Return the (x, y) coordinate for the center point of the cell that contains the specified text.  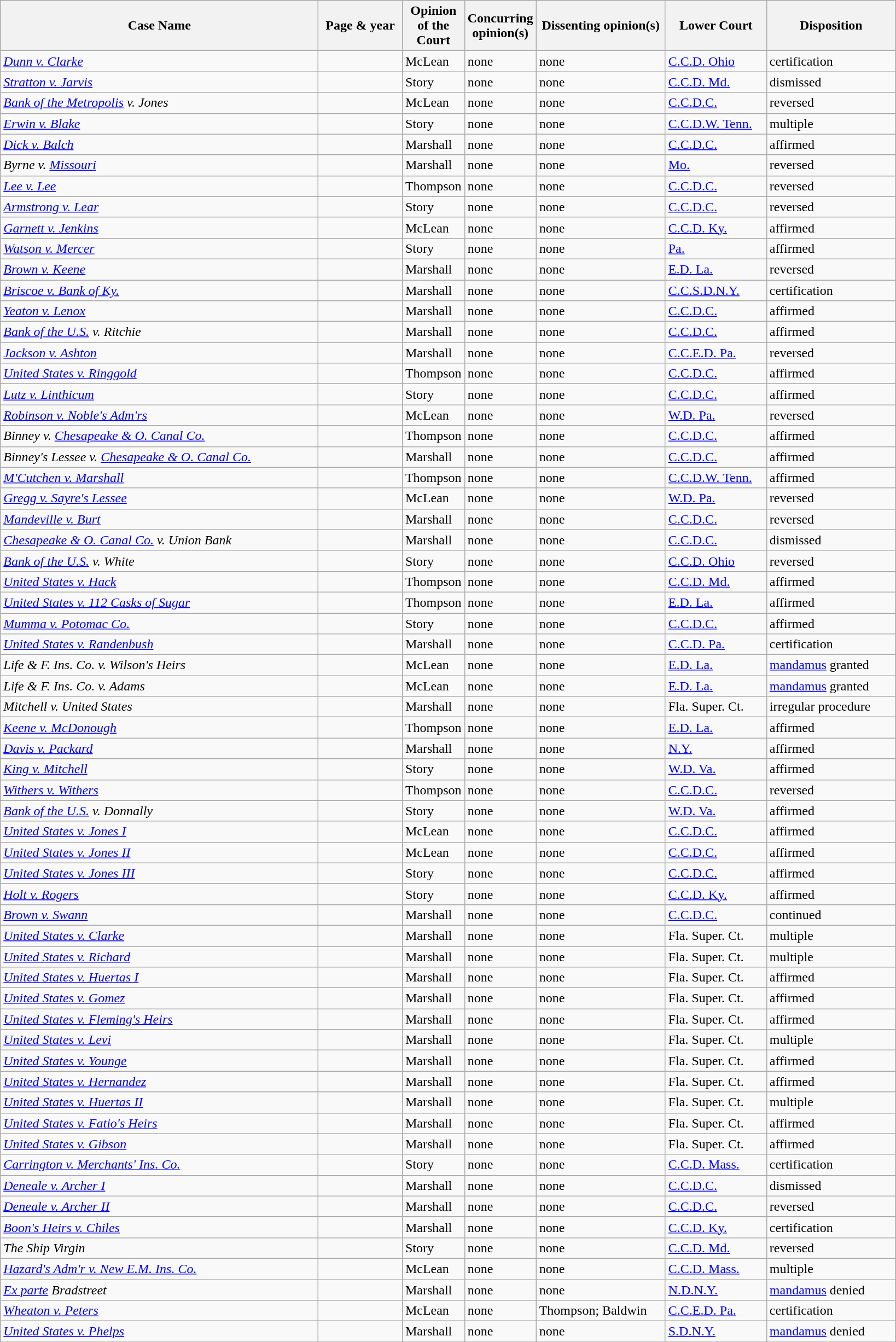
Stratton v. Jarvis (160, 82)
Life & F. Ins. Co. v. Adams (160, 686)
United States v. Jones I (160, 832)
Deneale v. Archer I (160, 1186)
Erwin v. Blake (160, 124)
United States v. Clarke (160, 936)
Dunn v. Clarke (160, 61)
Keene v. McDonough (160, 728)
United States v. Hernandez (160, 1082)
M'Cutchen v. Marshall (160, 478)
Mumma v. Potomac Co. (160, 623)
Chesapeake & O. Canal Co. v. Union Bank (160, 540)
Dick v. Balch (160, 144)
Brown v. Keene (160, 269)
C.C.S.D.N.Y. (715, 291)
Pa. (715, 248)
Holt v. Rogers (160, 894)
C.C.D. Pa. (715, 644)
Brown v. Swann (160, 915)
Withers v. Withers (160, 790)
Jackson v. Ashton (160, 353)
Lee v. Lee (160, 186)
Binney v. Chesapeake & O. Canal Co. (160, 436)
Lutz v. Linthicum (160, 394)
Bank of the Metropolis v. Jones (160, 103)
continued (831, 915)
United States v. Gibson (160, 1144)
irregular procedure (831, 707)
United States v. Fatio's Heirs (160, 1123)
S.D.N.Y. (715, 1332)
United States v. Randenbush (160, 644)
Garnett v. Jenkins (160, 228)
Case Name (160, 26)
Life & F. Ins. Co. v. Wilson's Heirs (160, 665)
King v. Mitchell (160, 769)
Davis v. Packard (160, 748)
United States v. Hack (160, 582)
United States v. Huertas II (160, 1102)
Mandeville v. Burt (160, 519)
Disposition (831, 26)
Bank of the U.S. v. Donnally (160, 811)
United States v. Phelps (160, 1332)
United States v. Jones III (160, 873)
United States v. Fleming's Heirs (160, 1019)
United States v. Levi (160, 1040)
N.D.N.Y. (715, 1289)
Dissenting opinion(s) (601, 26)
Binney's Lessee v. Chesapeake & O. Canal Co. (160, 457)
Mitchell v. United States (160, 707)
Gregg v. Sayre's Lessee (160, 498)
N.Y. (715, 748)
United States v. Ringgold (160, 374)
Ex parte Bradstreet (160, 1289)
United States v. Younge (160, 1061)
Yeaton v. Lenox (160, 311)
Mo. (715, 165)
Briscoe v. Bank of Ky. (160, 291)
United States v. Gomez (160, 998)
Thompson; Baldwin (601, 1311)
Page & year (360, 26)
United States v. Richard (160, 957)
Armstrong v. Lear (160, 207)
Carrington v. Merchants' Ins. Co. (160, 1165)
United States v. Jones II (160, 852)
Boon's Heirs v. Chiles (160, 1227)
Wheaton v. Peters (160, 1311)
Lower Court (715, 26)
Deneale v. Archer II (160, 1206)
Opinion of the Court (433, 26)
Byrne v. Missouri (160, 165)
United States v. Huertas I (160, 978)
The Ship Virgin (160, 1248)
Concurring opinion(s) (500, 26)
Bank of the U.S. v. White (160, 561)
United States v. 112 Casks of Sugar (160, 602)
Hazard's Adm'r v. New E.M. Ins. Co. (160, 1269)
Robinson v. Noble's Adm'rs (160, 415)
Watson v. Mercer (160, 248)
Bank of the U.S. v. Ritchie (160, 332)
